Extract the (X, Y) coordinate from the center of the cell holding the provided text.  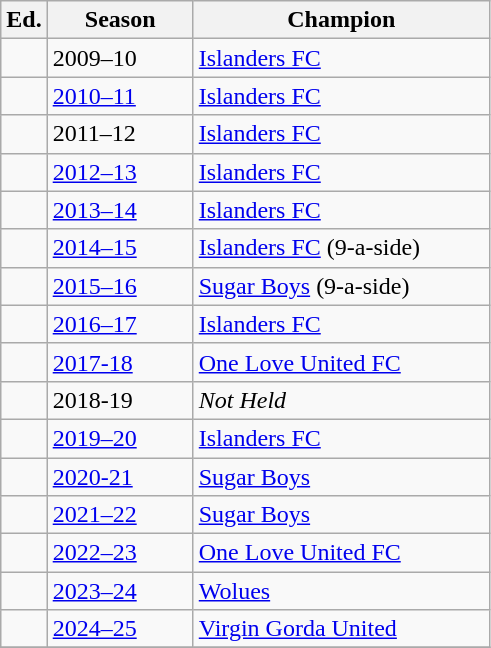
2015–16 (120, 286)
2013–14 (120, 210)
2017-18 (120, 362)
2020-21 (120, 477)
2021–22 (120, 515)
Not Held (341, 400)
Wolues (341, 591)
2009–10 (120, 58)
2011–12 (120, 134)
Champion (341, 20)
2022–23 (120, 553)
2010–11 (120, 96)
2014–15 (120, 248)
2018-19 (120, 400)
2016–17 (120, 324)
2024–25 (120, 629)
Virgin Gorda United (341, 629)
Season (120, 20)
2023–24 (120, 591)
Islanders FC (9-a-side) (341, 248)
2012–13 (120, 172)
2019–20 (120, 438)
Ed. (24, 20)
Sugar Boys (9-a-side) (341, 286)
